Return the [X, Y] coordinate for the center point of the cell that contains the specified text.  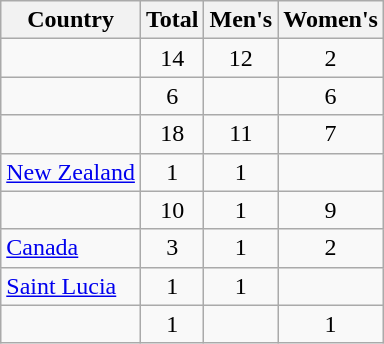
Women's [331, 20]
Country [71, 20]
Saint Lucia [71, 286]
10 [172, 210]
Total [172, 20]
12 [241, 58]
14 [172, 58]
Men's [241, 20]
3 [172, 248]
18 [172, 134]
New Zealand [71, 172]
9 [331, 210]
11 [241, 134]
7 [331, 134]
Canada [71, 248]
